Provide the (x, y) coordinate of the cell's center where the given text is located.  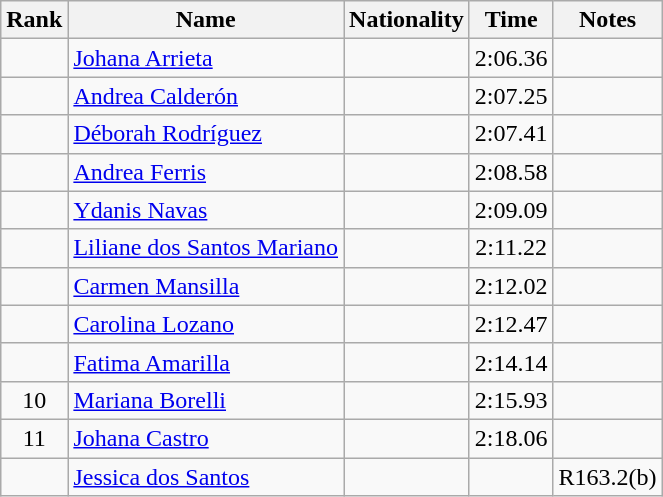
Fatima Amarilla (206, 362)
2:12.02 (511, 286)
Liliane dos Santos Mariano (206, 248)
Mariana Borelli (206, 400)
Carolina Lozano (206, 324)
2:07.41 (511, 134)
11 (34, 438)
Andrea Calderón (206, 96)
2:15.93 (511, 400)
Johana Arrieta (206, 58)
Johana Castro (206, 438)
Jessica dos Santos (206, 477)
2:18.06 (511, 438)
Andrea Ferris (206, 172)
2:12.47 (511, 324)
2:07.25 (511, 96)
Name (206, 20)
2:11.22 (511, 248)
Nationality (407, 20)
Ydanis Navas (206, 210)
Carmen Mansilla (206, 286)
2:14.14 (511, 362)
2:08.58 (511, 172)
2:06.36 (511, 58)
10 (34, 400)
R163.2(b) (608, 477)
Time (511, 20)
Notes (608, 20)
2:09.09 (511, 210)
Déborah Rodríguez (206, 134)
Rank (34, 20)
